Extract the [X, Y] coordinate from the center of the cell holding the provided text.  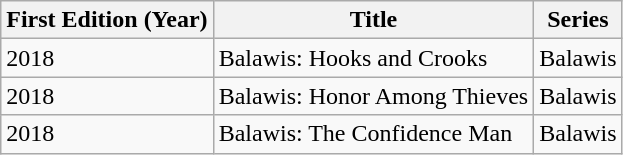
Balawis: Hooks and Crooks [374, 58]
Balawis: The Confidence Man [374, 134]
First Edition (Year) [107, 20]
Title [374, 20]
Balawis: Honor Among Thieves [374, 96]
Series [578, 20]
